Output the (x, y) coordinate of the center of the cell containing the given text.  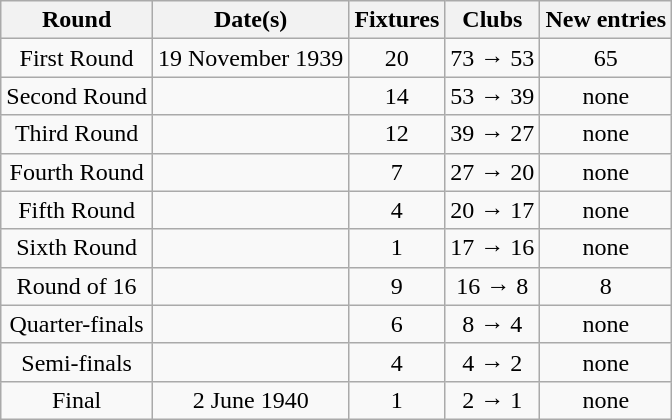
2 June 1940 (250, 400)
7 (397, 172)
Second Round (77, 96)
Fourth Round (77, 172)
Clubs (492, 20)
53 → 39 (492, 96)
9 (397, 286)
New entries (606, 20)
Semi-finals (77, 362)
65 (606, 58)
20 → 17 (492, 210)
Third Round (77, 134)
39 → 27 (492, 134)
6 (397, 324)
2 → 1 (492, 400)
4 → 2 (492, 362)
16 → 8 (492, 286)
Fifth Round (77, 210)
8 (606, 286)
Fixtures (397, 20)
20 (397, 58)
Round of 16 (77, 286)
8 → 4 (492, 324)
Date(s) (250, 20)
73 → 53 (492, 58)
14 (397, 96)
19 November 1939 (250, 58)
Final (77, 400)
12 (397, 134)
Sixth Round (77, 248)
17 → 16 (492, 248)
27 → 20 (492, 172)
Round (77, 20)
First Round (77, 58)
Quarter-finals (77, 324)
